Extract the (X, Y) coordinate from the center of the cell holding the provided text.  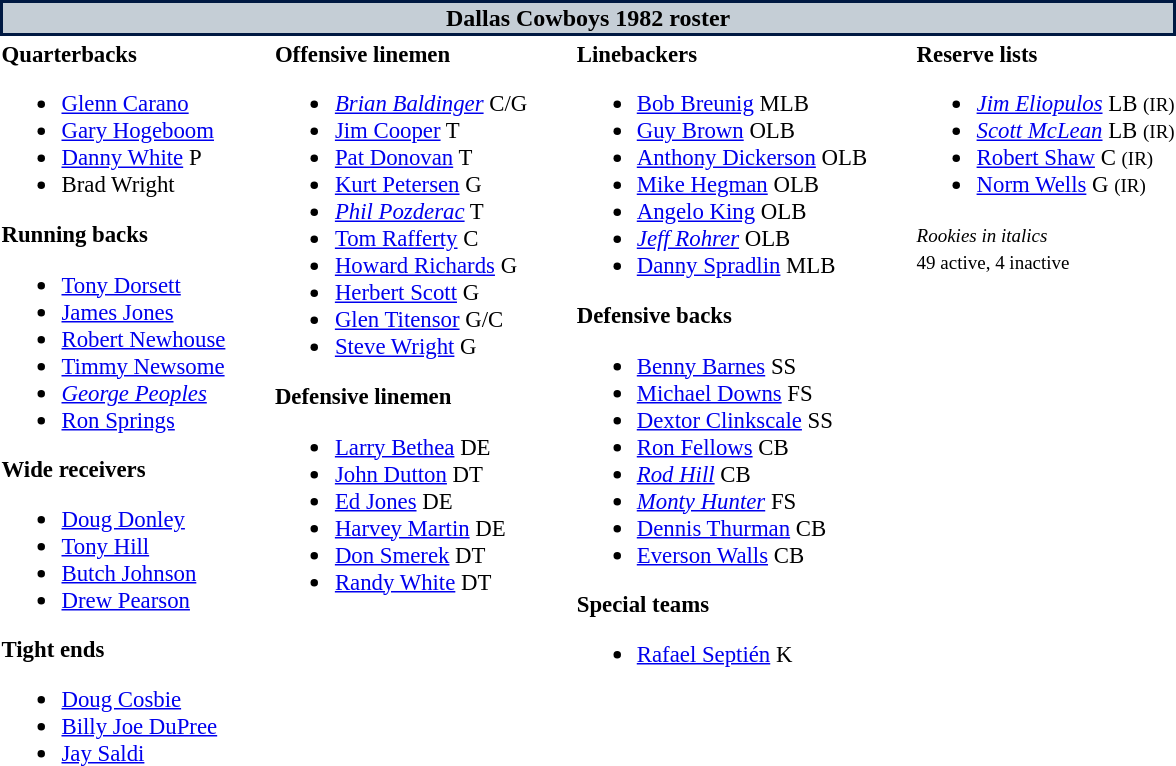
Dallas Cowboys 1982 roster (588, 18)
